Identify which cell holds the provided text, then report its (x, y) central coordinate. 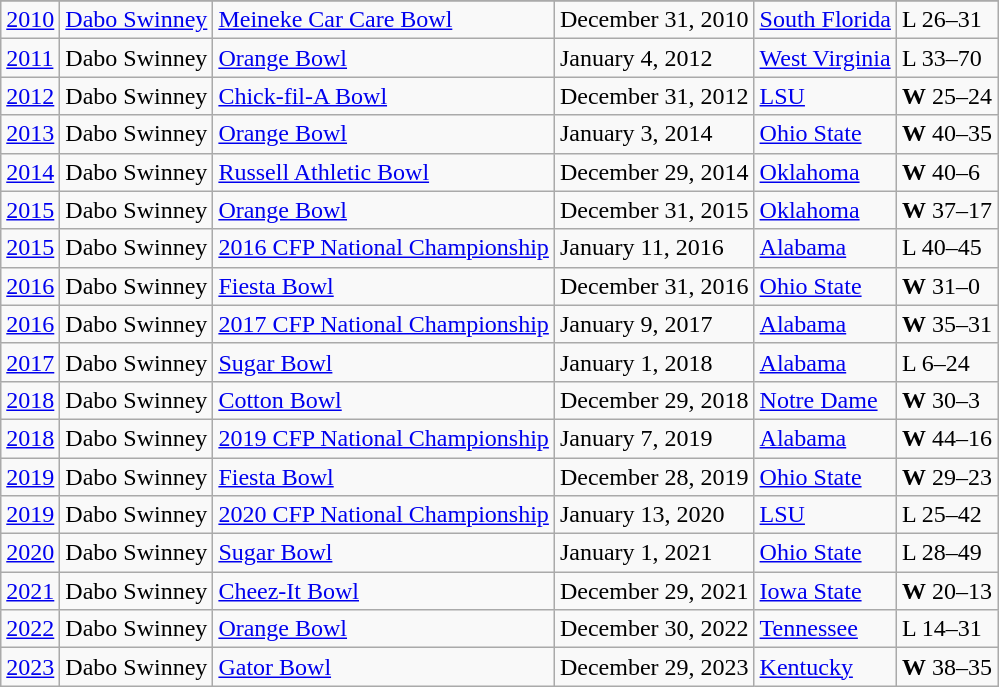
2012 (30, 96)
2017 CFP National Championship (384, 324)
L 40–45 (946, 248)
W 40–6 (946, 172)
Cotton Bowl (384, 400)
W 29–23 (946, 477)
L 14–31 (946, 629)
2021 (30, 591)
January 11, 2016 (654, 248)
2020 CFP National Championship (384, 515)
December 31, 2015 (654, 210)
Iowa State (825, 591)
L 33–70 (946, 58)
December 30, 2022 (654, 629)
December 31, 2010 (654, 20)
2019 CFP National Championship (384, 438)
W 20–13 (946, 591)
2014 (30, 172)
2023 (30, 667)
December 31, 2016 (654, 286)
L 6–24 (946, 362)
2017 (30, 362)
January 4, 2012 (654, 58)
December 28, 2019 (654, 477)
Meineke Car Care Bowl (384, 20)
South Florida (825, 20)
Tennessee (825, 629)
January 1, 2021 (654, 553)
W 35–31 (946, 324)
2013 (30, 134)
W 40–35 (946, 134)
2010 (30, 20)
December 29, 2021 (654, 591)
2020 (30, 553)
L 25–42 (946, 515)
W 30–3 (946, 400)
W 37–17 (946, 210)
January 3, 2014 (654, 134)
December 29, 2018 (654, 400)
W 31–0 (946, 286)
December 31, 2012 (654, 96)
Cheez-It Bowl (384, 591)
Kentucky (825, 667)
Russell Athletic Bowl (384, 172)
December 29, 2014 (654, 172)
January 7, 2019 (654, 438)
W 25–24 (946, 96)
2011 (30, 58)
2022 (30, 629)
Gator Bowl (384, 667)
W 44–16 (946, 438)
West Virginia (825, 58)
January 9, 2017 (654, 324)
Chick-fil-A Bowl (384, 96)
January 13, 2020 (654, 515)
W 38–35 (946, 667)
December 29, 2023 (654, 667)
January 1, 2018 (654, 362)
L 28–49 (946, 553)
Notre Dame (825, 400)
2016 CFP National Championship (384, 248)
L 26–31 (946, 20)
